Scan for the cell matching the given text and deliver its (x, y) coordinate at center. 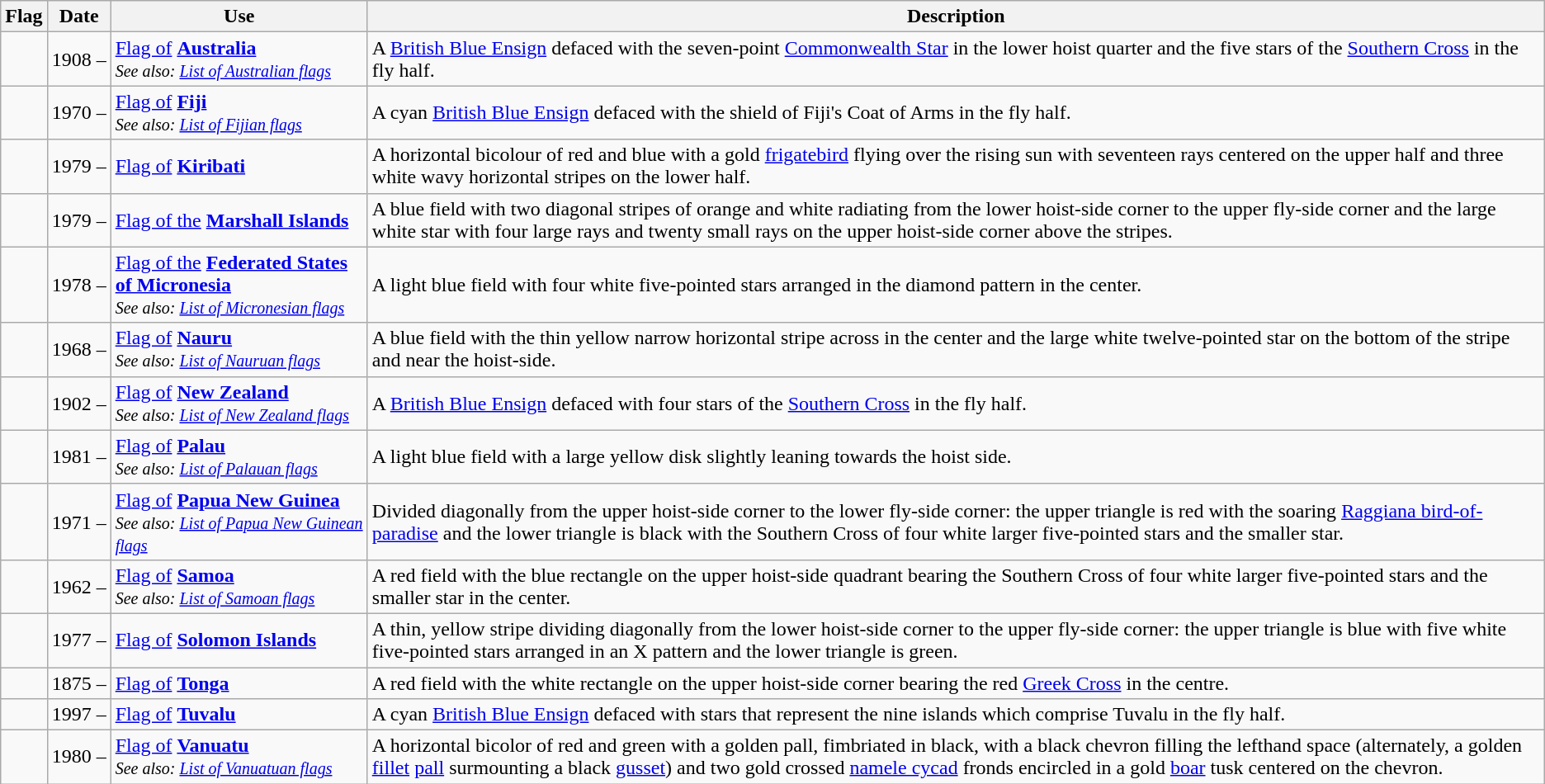
Flag (24, 17)
1968 – (79, 350)
A light blue field with a large yellow disk slightly leaning towards the hoist side. (956, 457)
Use (239, 17)
Flag of the Marshall Islands (239, 220)
A light blue field with four white five-pointed stars arranged in the diamond pattern in the center. (956, 285)
A cyan British Blue Ensign defaced with stars that represent the nine islands which comprise Tuvalu in the fly half. (956, 715)
1962 – (79, 586)
1970 – (79, 112)
Flag of AustraliaSee also: List of Australian flags (239, 59)
Flag of NauruSee also: List of Nauruan flags (239, 350)
Flag of PalauSee also: List of Palauan flags (239, 457)
Flag of New ZealandSee also: List of New Zealand flags (239, 403)
1971 – (79, 522)
Flag of VanuatuSee also: List of Vanuatuan flags (239, 758)
A cyan British Blue Ensign defaced with the shield of Fiji's Coat of Arms in the fly half. (956, 112)
Description (956, 17)
1977 – (79, 640)
Date (79, 17)
1902 – (79, 403)
Flag of Tonga (239, 682)
1980 – (79, 758)
Flag of the Federated States of Micronesia See also: List of Micronesian flags (239, 285)
1978 – (79, 285)
Flag of SamoaSee also: List of Samoan flags (239, 586)
A British Blue Ensign defaced with four stars of the Southern Cross in the fly half. (956, 403)
Flag of Kiribati (239, 167)
A red field with the white rectangle on the upper hoist-side corner bearing the red Greek Cross in the centre. (956, 682)
1908 – (79, 59)
1997 – (79, 715)
1875 – (79, 682)
Flag of Tuvalu (239, 715)
Flag of FijiSee also: List of Fijian flags (239, 112)
Flag of Solomon Islands (239, 640)
1981 – (79, 457)
Flag of Papua New GuineaSee also: List of Papua New Guinean flags (239, 522)
